Capture the cell that displays the provided text and extract its (x, y) central coordinate. 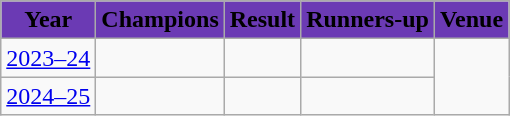
Result (262, 20)
Venue (471, 20)
Champions (160, 20)
2023–24 (48, 58)
Runners-up (368, 20)
2024–25 (48, 96)
Year (48, 20)
